Search for the cell housing the specified text and yield its (x, y) center coordinate. 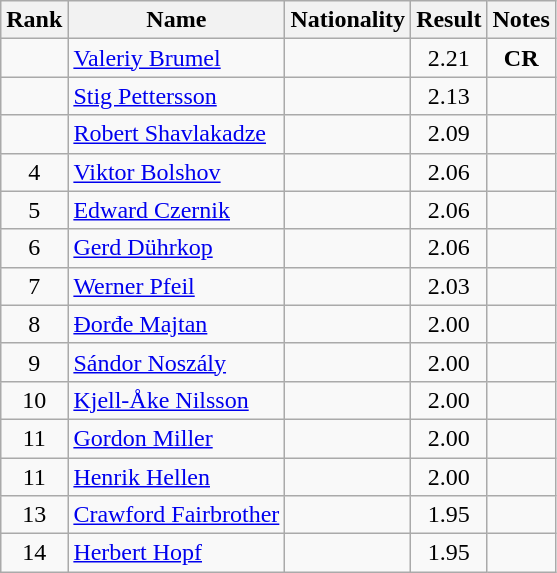
7 (34, 286)
Henrik Hellen (176, 477)
CR (521, 58)
Valeriy Brumel (176, 58)
8 (34, 324)
2.21 (449, 58)
Nationality (348, 20)
Robert Shavlakadze (176, 134)
9 (34, 362)
Viktor Bolshov (176, 172)
Edward Czernik (176, 210)
5 (34, 210)
Crawford Fairbrother (176, 515)
Gordon Miller (176, 438)
4 (34, 172)
2.03 (449, 286)
2.09 (449, 134)
Name (176, 20)
Sándor Noszály (176, 362)
10 (34, 400)
Stig Pettersson (176, 96)
Rank (34, 20)
Kjell-Åke Nilsson (176, 400)
Đorđe Majtan (176, 324)
13 (34, 515)
Notes (521, 20)
14 (34, 553)
Result (449, 20)
Herbert Hopf (176, 553)
2.13 (449, 96)
Gerd Dührkop (176, 248)
Werner Pfeil (176, 286)
6 (34, 248)
